Extract the (X, Y) coordinate from the center of the cell holding the provided text.  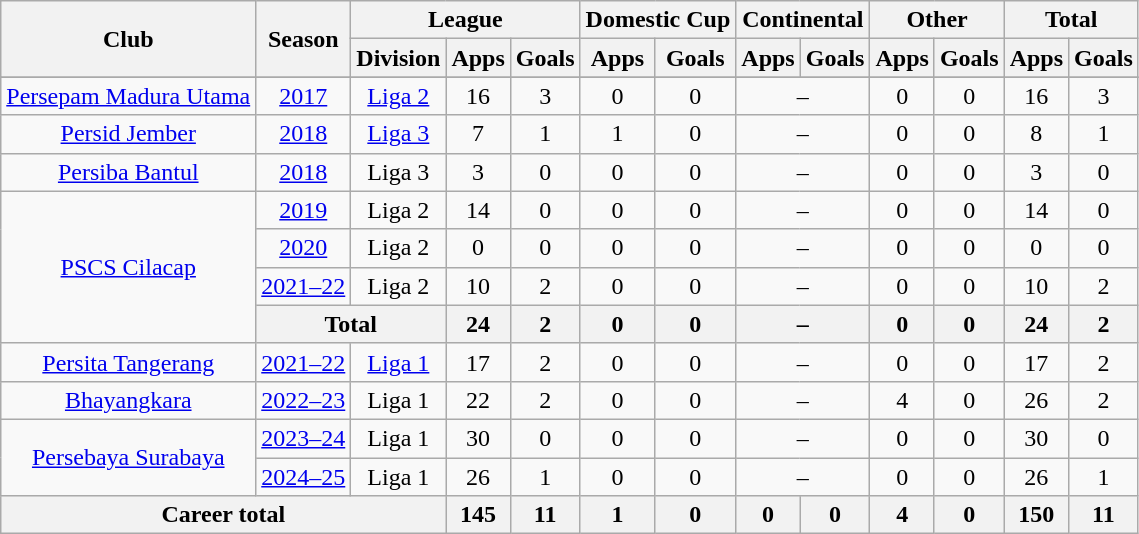
Bhayangkara (128, 400)
League (466, 20)
2020 (304, 248)
Career total (224, 515)
Continental (803, 20)
7 (478, 134)
Division (398, 58)
PSCS Cilacap (128, 267)
8 (1036, 134)
2024–25 (304, 477)
2017 (304, 96)
2019 (304, 210)
Persebaya Surabaya (128, 457)
Club (128, 39)
22 (478, 400)
150 (1036, 515)
2022–23 (304, 400)
Season (304, 39)
Persita Tangerang (128, 362)
2023–24 (304, 438)
Persepam Madura Utama (128, 96)
Persiba Bantul (128, 172)
Other (937, 20)
Persid Jember (128, 134)
Domestic Cup (658, 20)
145 (478, 515)
